Return (X, Y) of the center of cell containing provided text 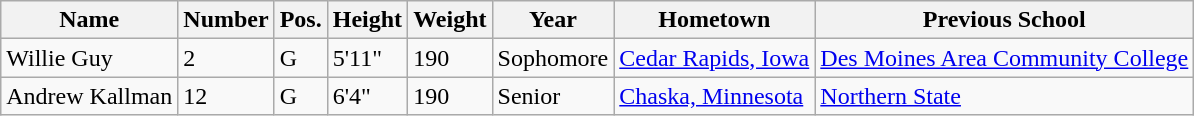
Pos. (300, 20)
Cedar Rapids, Iowa (714, 58)
Northern State (1004, 96)
Previous School (1004, 20)
Chaska, Minnesota (714, 96)
5'11" (367, 58)
Sophomore (553, 58)
2 (226, 58)
Height (367, 20)
Andrew Kallman (90, 96)
Hometown (714, 20)
Year (553, 20)
Number (226, 20)
6'4" (367, 96)
Des Moines Area Community College (1004, 58)
Name (90, 20)
Willie Guy (90, 58)
Senior (553, 96)
12 (226, 96)
Weight (450, 20)
